Determine the [X, Y] coordinate at the center of the cell enclosing the given text.  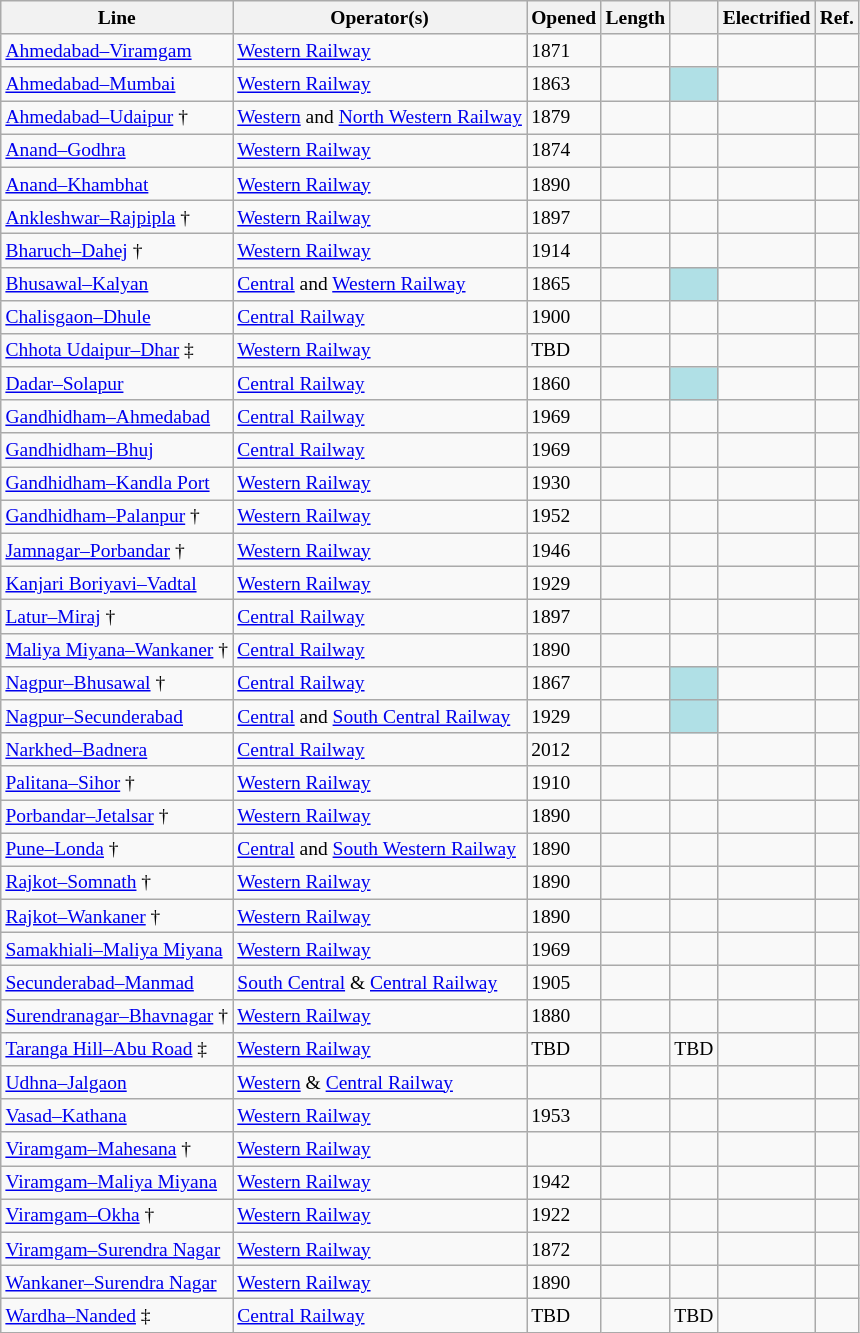
Anand–Khambhat [117, 184]
Dadar–Solapur [117, 384]
1900 [564, 316]
Viramgam–Mahesana † [117, 1148]
1879 [564, 118]
1867 [564, 682]
Ref. [836, 18]
1860 [564, 384]
1865 [564, 284]
Chalisgaon–Dhule [117, 316]
Rajkot–Wankaner † [117, 916]
1874 [564, 150]
1880 [564, 1016]
Operator(s) [380, 18]
Viramgam–Surendra Nagar [117, 1248]
Viramgam–Okha † [117, 1216]
1872 [564, 1248]
Gandhidham–Palanpur † [117, 516]
Secunderabad–Manmad [117, 982]
Nagpur–Bhusawal † [117, 682]
Narkhed–Badnera [117, 750]
Line [117, 18]
Wardha–Nanded ‡ [117, 1316]
Electrified [766, 18]
Latur–Miraj † [117, 616]
Length [636, 18]
1914 [564, 250]
Western & Central Railway [380, 1082]
Gandhidham–Kandla Port [117, 484]
1946 [564, 550]
Central and South Central Railway [380, 716]
Viramgam–Maliya Miyana [117, 1182]
Wankaner–Surendra Nagar [117, 1282]
1952 [564, 516]
Palitana–Sihor † [117, 782]
Nagpur–Secunderabad [117, 716]
Rajkot–Somnath † [117, 882]
1942 [564, 1182]
Pune–Londa † [117, 850]
Ahmedabad–Viramgam [117, 50]
Central and South Western Railway [380, 850]
Maliya Miyana–Wankaner † [117, 650]
Chhota Udaipur–Dhar ‡ [117, 350]
Opened [564, 18]
1953 [564, 1116]
Central and Western Railway [380, 284]
1930 [564, 484]
1922 [564, 1216]
1910 [564, 782]
Ahmedabad–Udaipur † [117, 118]
Gandhidham–Ahmedabad [117, 416]
Samakhiali–Maliya Miyana [117, 950]
Gandhidham–Bhuj [117, 450]
Kanjari Boriyavi–Vadtal [117, 584]
Ankleshwar–Rajpipla † [117, 216]
1871 [564, 50]
Udhna–Jalgaon [117, 1082]
1905 [564, 982]
South Central & Central Railway [380, 982]
Porbandar–Jetalsar † [117, 816]
2012 [564, 750]
Anand–Godhra [117, 150]
Jamnagar–Porbandar † [117, 550]
Bhusawal–Kalyan [117, 284]
Bharuch–Dahej † [117, 250]
Taranga Hill–Abu Road ‡ [117, 1048]
1863 [564, 84]
Western and North Western Railway [380, 118]
Vasad–Kathana [117, 1116]
Ahmedabad–Mumbai [117, 84]
Surendranagar–Bhavnagar † [117, 1016]
